Provide the (x, y) coordinate of the cell's center where the given text is located.  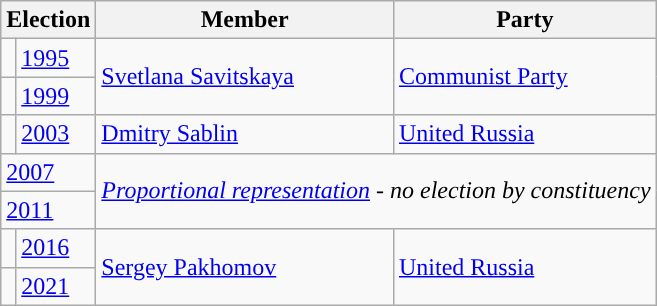
Proportional representation - no election by constituency (376, 191)
2021 (56, 286)
1995 (56, 58)
2007 (48, 172)
2016 (56, 248)
Member (245, 20)
2003 (56, 134)
1999 (56, 96)
Sergey Pakhomov (245, 267)
Communist Party (524, 77)
2011 (48, 210)
Party (524, 20)
Election (48, 20)
Dmitry Sablin (245, 134)
Svetlana Savitskaya (245, 77)
